Determine the [X, Y] coordinate at the center of the cell enclosing the given text.  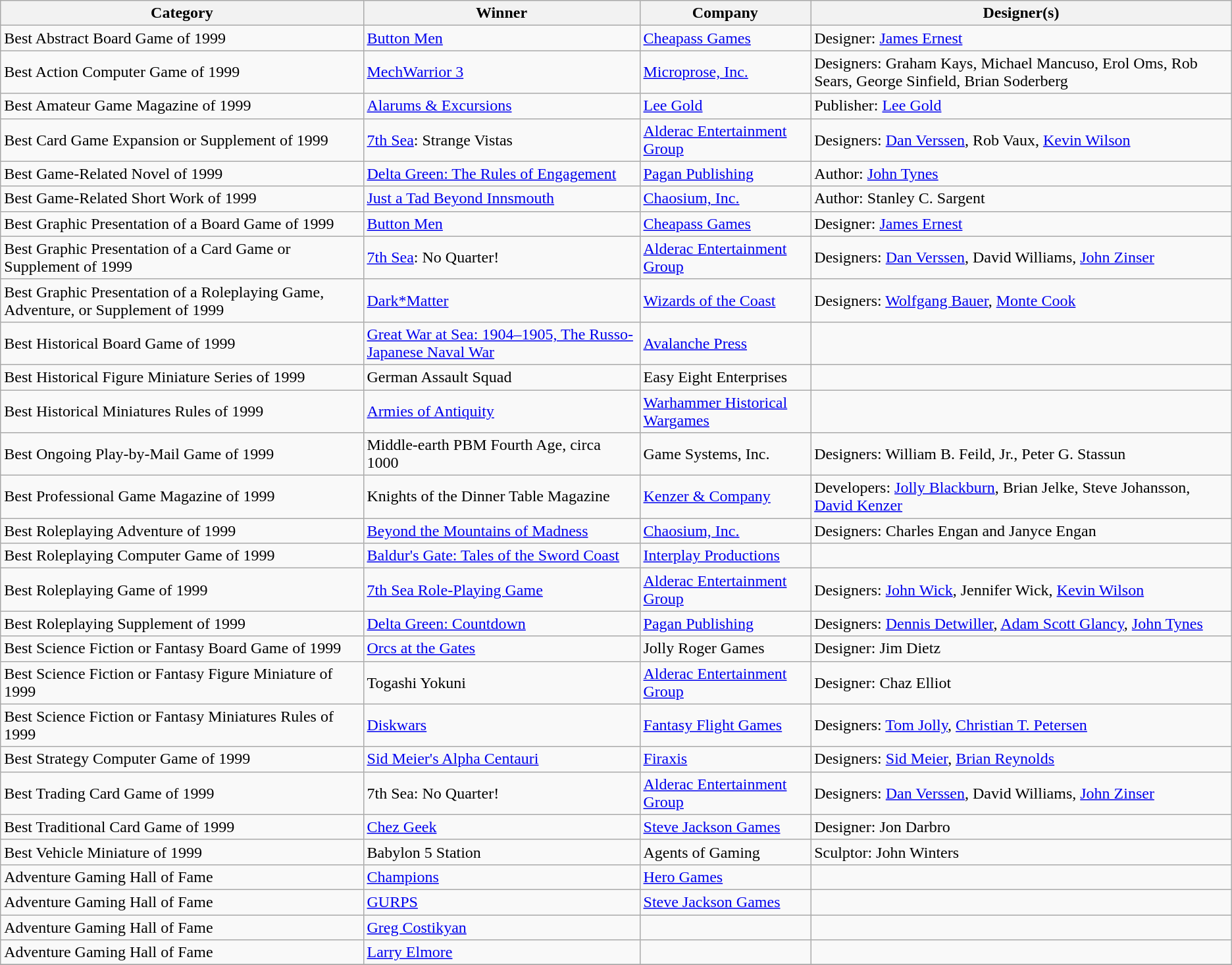
Champions [501, 877]
Warhammer Historical Wargames [725, 410]
Designer: Jon Darbro [1021, 827]
German Assault Squad [501, 377]
Baldur's Gate: Tales of the Sword Coast [501, 556]
Middle-earth PBM Fourth Age, circa 1000 [501, 454]
Designers: Dennis Detwiller, Adam Scott Glancy, John Tynes [1021, 624]
Designers: Graham Kays, Michael Mancuso, Erol Oms, Rob Sears, George Sinfield, Brian Soderberg [1021, 72]
Best Card Game Expansion or Supplement of 1999 [182, 139]
Sculptor: John Winters [1021, 852]
Best Historical Board Game of 1999 [182, 343]
Designer(s) [1021, 13]
Designers: Wolfgang Bauer, Monte Cook [1021, 300]
Designers: Dan Verssen, Rob Vaux, Kevin Wilson [1021, 139]
MechWarrior 3 [501, 72]
Publisher: Lee Gold [1021, 106]
Agents of Gaming [725, 852]
Alarums & Excursions [501, 106]
Larry Elmore [501, 953]
Best Science Fiction or Fantasy Figure Miniature of 1999 [182, 683]
Designer: Jim Dietz [1021, 649]
Fantasy Flight Games [725, 725]
Microprose, Inc. [725, 72]
Just a Tad Beyond Innsmouth [501, 199]
Armies of Antiquity [501, 410]
Designers: John Wick, Jennifer Wick, Kevin Wilson [1021, 589]
Author: John Tynes [1021, 174]
Best Roleplaying Game of 1999 [182, 589]
Company [725, 13]
Best Game-Related Novel of 1999 [182, 174]
Best Professional Game Magazine of 1999 [182, 497]
Easy Eight Enterprises [725, 377]
Best Trading Card Game of 1999 [182, 793]
Babylon 5 Station [501, 852]
Best Historical Miniatures Rules of 1999 [182, 410]
Beyond the Mountains of Madness [501, 531]
Designer: Chaz Elliot [1021, 683]
Category [182, 13]
Togashi Yokuni [501, 683]
Developers: Jolly Blackburn, Brian Jelke, Steve Johansson, David Kenzer [1021, 497]
Best Graphic Presentation of a Roleplaying Game, Adventure, or Supplement of 1999 [182, 300]
7th Sea: Strange Vistas [501, 139]
Best Science Fiction or Fantasy Miniatures Rules of 1999 [182, 725]
Best Roleplaying Supplement of 1999 [182, 624]
Firaxis [725, 759]
Best Graphic Presentation of a Card Game or Supplement of 1999 [182, 258]
Best Roleplaying Computer Game of 1999 [182, 556]
Best Graphic Presentation of a Board Game of 1999 [182, 224]
Kenzer & Company [725, 497]
7th Sea Role-Playing Game [501, 589]
Lee Gold [725, 106]
Great War at Sea: 1904–1905, The Russo-Japanese Naval War [501, 343]
Dark*Matter [501, 300]
Hero Games [725, 877]
Knights of the Dinner Table Magazine [501, 497]
Best Science Fiction or Fantasy Board Game of 1999 [182, 649]
Game Systems, Inc. [725, 454]
Author: Stanley C. Sargent [1021, 199]
Wizards of the Coast [725, 300]
Best Strategy Computer Game of 1999 [182, 759]
Designers: William B. Feild, Jr., Peter G. Stassun [1021, 454]
Interplay Productions [725, 556]
Designers: Charles Engan and Janyce Engan [1021, 531]
Designers: Sid Meier, Brian Reynolds [1021, 759]
Diskwars [501, 725]
Best Roleplaying Adventure of 1999 [182, 531]
Sid Meier's Alpha Centauri [501, 759]
Best Historical Figure Miniature Series of 1999 [182, 377]
Delta Green: Countdown [501, 624]
Avalanche Press [725, 343]
Greg Costikyan [501, 927]
Chez Geek [501, 827]
Best Traditional Card Game of 1999 [182, 827]
Designers: Tom Jolly, Christian T. Petersen [1021, 725]
Best Abstract Board Game of 1999 [182, 38]
GURPS [501, 902]
Jolly Roger Games [725, 649]
Winner [501, 13]
Orcs at the Gates [501, 649]
Delta Green: The Rules of Engagement [501, 174]
Best Ongoing Play-by-Mail Game of 1999 [182, 454]
Best Vehicle Miniature of 1999 [182, 852]
Best Action Computer Game of 1999 [182, 72]
Best Amateur Game Magazine of 1999 [182, 106]
Best Game-Related Short Work of 1999 [182, 199]
